Capture the cell that displays the provided text and extract its (X, Y) central coordinate. 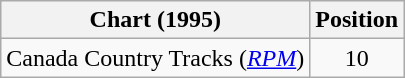
Chart (1995) (156, 20)
Canada Country Tracks (RPM) (156, 58)
Position (357, 20)
10 (357, 58)
